Provide the (x, y) coordinate of the cell's center where the given text is located.  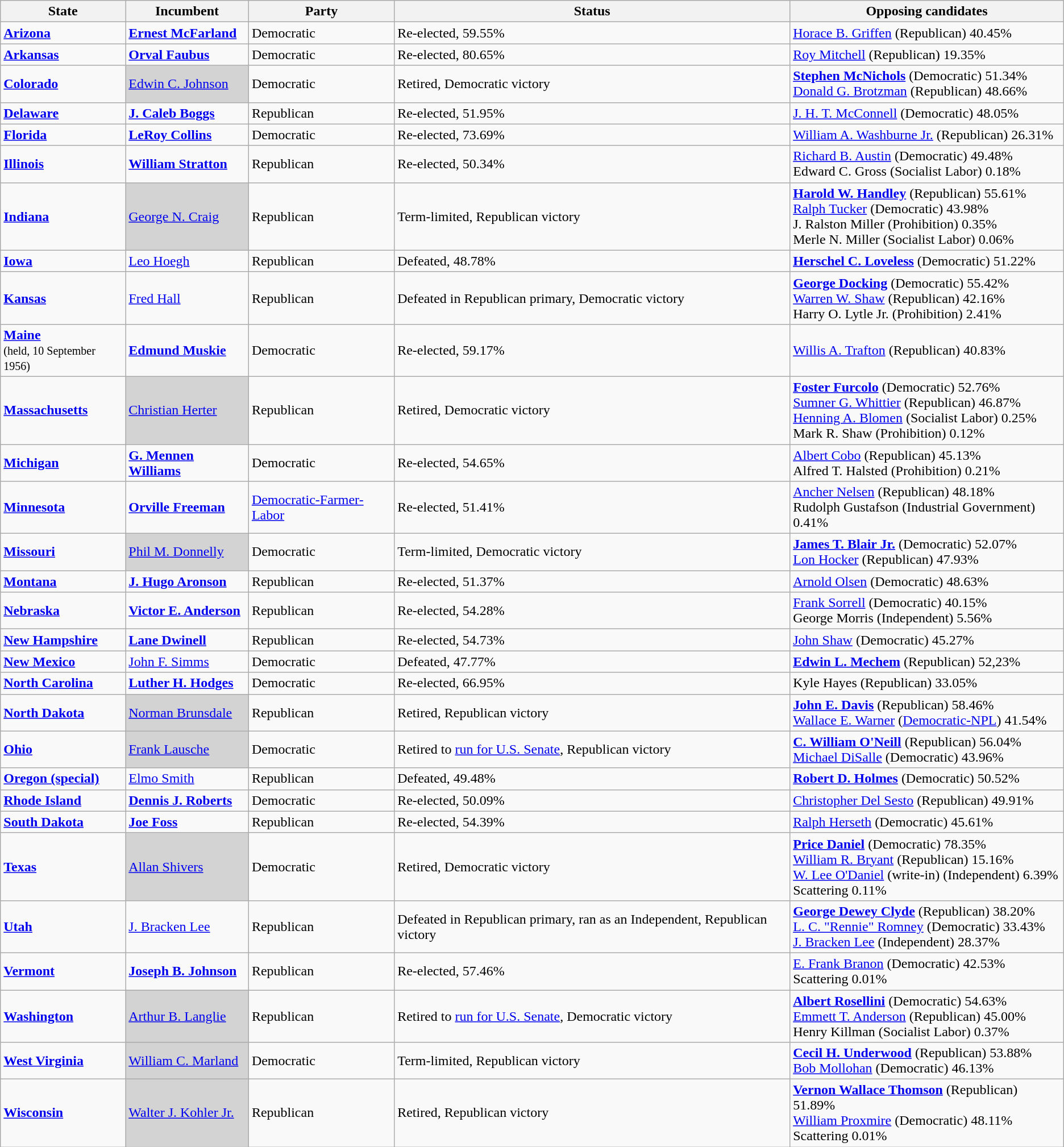
Fred Hall (188, 298)
Arizona (63, 33)
Orval Faubus (188, 55)
Norman Brunsdale (188, 713)
Orville Freeman (188, 508)
Minnesota (63, 508)
Arkansas (63, 55)
Colorado (63, 84)
Ancher Nelsen (Republican) 48.18%Rudolph Gustafson (Industrial Government) 0.41% (927, 508)
Ohio (63, 749)
Christian Herter (188, 410)
Defeated in Republican primary, ran as an Independent, Republican victory (592, 926)
Luther H. Hodges (188, 683)
James T. Blair Jr. (Democratic) 52.07%Lon Hocker (Republican) 47.93% (927, 552)
Texas (63, 866)
William C. Marland (188, 1061)
George N. Craig (188, 216)
LeRoy Collins (188, 135)
Edwin L. Mechem (Republican) 52,23% (927, 662)
Party (321, 11)
Re-elected, 50.09% (592, 800)
Oregon (special) (63, 779)
Retired to run for U.S. Senate, Republican victory (592, 749)
Michigan (63, 463)
Kyle Hayes (Republican) 33.05% (927, 683)
Re-elected, 51.95% (592, 113)
Phil M. Donnelly (188, 552)
John E. Davis (Republican) 58.46%Wallace E. Warner (Democratic-NPL) 41.54% (927, 713)
Vermont (63, 971)
Re-elected, 57.46% (592, 971)
Democratic-Farmer-Labor (321, 508)
Re-elected, 51.37% (592, 581)
J. Caleb Boggs (188, 113)
Edwin C. Johnson (188, 84)
State (63, 11)
Cecil H. Underwood (Republican) 53.88%Bob Mollohan (Democratic) 46.13% (927, 1061)
North Carolina (63, 683)
George Docking (Democratic) 55.42%Warren W. Shaw (Republican) 42.16%Harry O. Lytle Jr. (Prohibition) 2.41% (927, 298)
Re-elected, 50.34% (592, 164)
Illinois (63, 164)
J. Bracken Lee (188, 926)
Re-elected, 73.69% (592, 135)
Stephen McNichols (Democratic) 51.34%Donald G. Brotzman (Republican) 48.66% (927, 84)
J. H. T. McConnell (Democratic) 48.05% (927, 113)
G. Mennen Williams (188, 463)
Missouri (63, 552)
Herschel C. Loveless (Democratic) 51.22% (927, 261)
Indiana (63, 216)
North Dakota (63, 713)
Utah (63, 926)
Willis A. Trafton (Republican) 40.83% (927, 350)
Richard B. Austin (Democratic) 49.48%Edward C. Gross (Socialist Labor) 0.18% (927, 164)
Term-limited, Democratic victory (592, 552)
Frank Sorrell (Democratic) 40.15%George Morris (Independent) 5.56% (927, 610)
Re-elected, 59.55% (592, 33)
Re-elected, 66.95% (592, 683)
Defeated, 49.48% (592, 779)
Re-elected, 54.39% (592, 822)
Defeated, 47.77% (592, 662)
Frank Lausche (188, 749)
Foster Furcolo (Democratic) 52.76%Sumner G. Whittier (Republican) 46.87%Henning A. Blomen (Socialist Labor) 0.25%Mark R. Shaw (Prohibition) 0.12% (927, 410)
Robert D. Holmes (Democratic) 50.52% (927, 779)
George Dewey Clyde (Republican) 38.20%L. C. "Rennie" Romney (Democratic) 33.43%J. Bracken Lee (Independent) 28.37% (927, 926)
Re-elected, 51.41% (592, 508)
Dennis J. Roberts (188, 800)
Albert Rosellini (Democratic) 54.63%Emmett T. Anderson (Republican) 45.00%Henry Killman (Socialist Labor) 0.37% (927, 1016)
Roy Mitchell (Republican) 19.35% (927, 55)
Nebraska (63, 610)
New Mexico (63, 662)
Florida (63, 135)
South Dakota (63, 822)
Leo Hoegh (188, 261)
Status (592, 11)
Joe Foss (188, 822)
Edmund Muskie (188, 350)
Massachusetts (63, 410)
Ernest McFarland (188, 33)
John F. Simms (188, 662)
John Shaw (Democratic) 45.27% (927, 640)
E. Frank Branon (Democratic) 42.53%Scattering 0.01% (927, 971)
Elmo Smith (188, 779)
Walter J. Kohler Jr. (188, 1113)
Horace B. Griffen (Republican) 40.45% (927, 33)
Vernon Wallace Thomson (Republican) 51.89%William Proxmire (Democratic) 48.11%Scattering 0.01% (927, 1113)
Kansas (63, 298)
Re-elected, 54.65% (592, 463)
Price Daniel (Democratic) 78.35%William R. Bryant (Republican) 15.16%W. Lee O'Daniel (write-in) (Independent) 6.39%Scattering 0.11% (927, 866)
William Stratton (188, 164)
Defeated in Republican primary, Democratic victory (592, 298)
Albert Cobo (Republican) 45.13%Alfred T. Halsted (Prohibition) 0.21% (927, 463)
Harold W. Handley (Republican) 55.61%Ralph Tucker (Democratic) 43.98%J. Ralston Miller (Prohibition) 0.35%Merle N. Miller (Socialist Labor) 0.06% (927, 216)
Defeated, 48.78% (592, 261)
Incumbent (188, 11)
Delaware (63, 113)
Ralph Herseth (Democratic) 45.61% (927, 822)
Lane Dwinell (188, 640)
Maine(held, 10 September 1956) (63, 350)
Wisconsin (63, 1113)
New Hampshire (63, 640)
J. Hugo Aronson (188, 581)
William A. Washburne Jr. (Republican) 26.31% (927, 135)
Arnold Olsen (Democratic) 48.63% (927, 581)
Victor E. Anderson (188, 610)
Joseph B. Johnson (188, 971)
Arthur B. Langlie (188, 1016)
Re-elected, 80.65% (592, 55)
Opposing candidates (927, 11)
Rhode Island (63, 800)
Iowa (63, 261)
Re-elected, 59.17% (592, 350)
Christopher Del Sesto (Republican) 49.91% (927, 800)
Re-elected, 54.28% (592, 610)
Allan Shivers (188, 866)
Retired to run for U.S. Senate, Democratic victory (592, 1016)
Montana (63, 581)
Washington (63, 1016)
C. William O'Neill (Republican) 56.04%Michael DiSalle (Democratic) 43.96% (927, 749)
Re-elected, 54.73% (592, 640)
West Virginia (63, 1061)
